Find where the given text appears and provide that cell's center as [X, Y] coordinate. 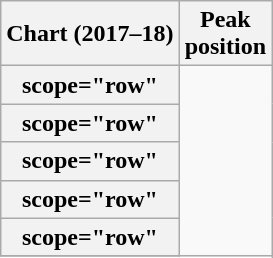
Chart (2017–18) [90, 34]
Peakposition [225, 34]
